Locate the cell with the specified text and output its (x, y) center coordinate. 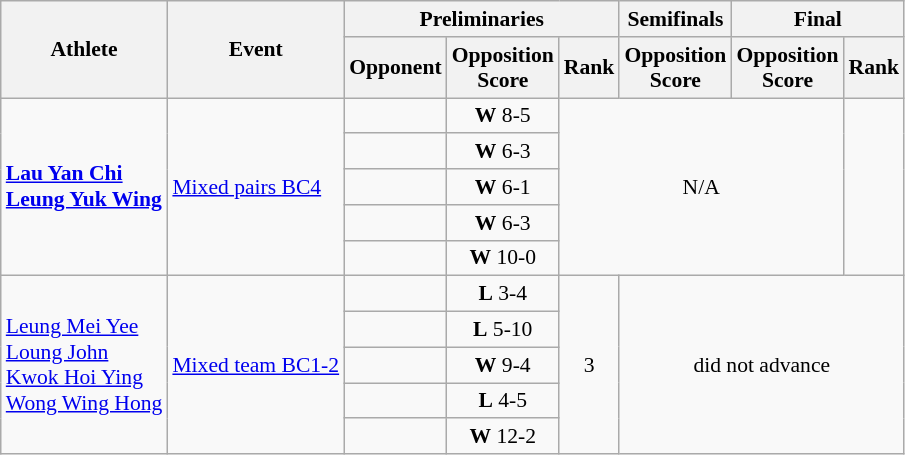
W 12-2 (503, 437)
W 8-5 (503, 116)
Lau Yan Chi Leung Yuk Wing (84, 187)
Mixed pairs BC4 (256, 187)
Mixed team BC1-2 (256, 365)
L 5-10 (503, 330)
Event (256, 50)
L 4-5 (503, 401)
Semifinals (675, 19)
W 9-4 (503, 365)
3 (590, 365)
Athlete (84, 50)
N/A (702, 187)
Leung Mei Yee Loung John Kwok Hoi Ying Wong Wing Hong (84, 365)
Final (818, 19)
W 10-0 (503, 258)
Preliminaries (482, 19)
Opponent (396, 68)
did not advance (762, 365)
L 3-4 (503, 294)
W 6-1 (503, 187)
